Capture the cell that displays the provided text and extract its (x, y) central coordinate. 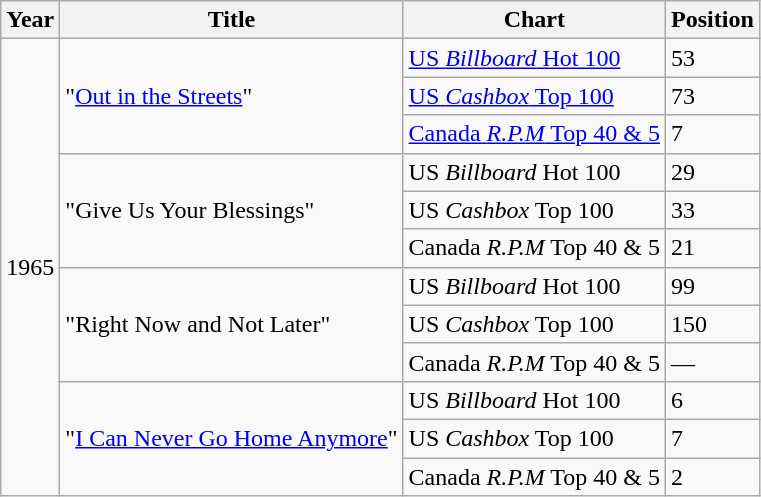
1965 (30, 268)
2 (713, 477)
6 (713, 400)
21 (713, 248)
73 (713, 96)
53 (713, 58)
33 (713, 210)
150 (713, 324)
29 (713, 172)
"Give Us Your Blessings" (232, 210)
— (713, 362)
99 (713, 286)
"I Can Never Go Home Anymore" (232, 438)
"Right Now and Not Later" (232, 324)
Title (232, 20)
Chart (534, 20)
Year (30, 20)
"Out in the Streets" (232, 96)
Position (713, 20)
